Output the (x, y) coordinate of the center of the cell containing the given text.  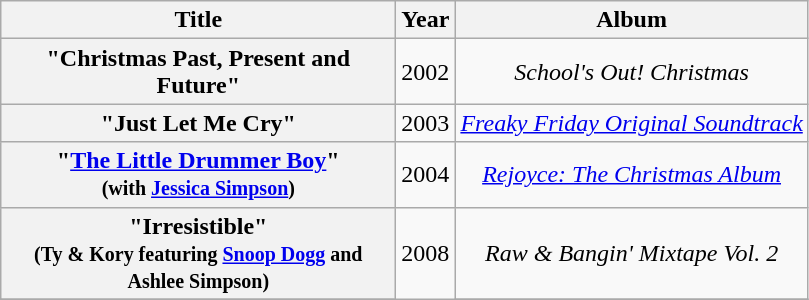
2008 (426, 253)
"Just Let Me Cry" (198, 123)
"Christmas Past, Present and Future" (198, 72)
Rejoyce: The Christmas Album (632, 174)
Raw & Bangin' Mixtape Vol. 2 (632, 253)
Title (198, 20)
2003 (426, 123)
2004 (426, 174)
2002 (426, 72)
"The Little Drummer Boy"(with Jessica Simpson) (198, 174)
Year (426, 20)
Freaky Friday Original Soundtrack (632, 123)
"Irresistible"(Ty & Kory featuring Snoop Dogg and Ashlee Simpson) (198, 253)
Album (632, 20)
School's Out! Christmas (632, 72)
